Scan for the cell matching the given text and deliver its [X, Y] coordinate at center. 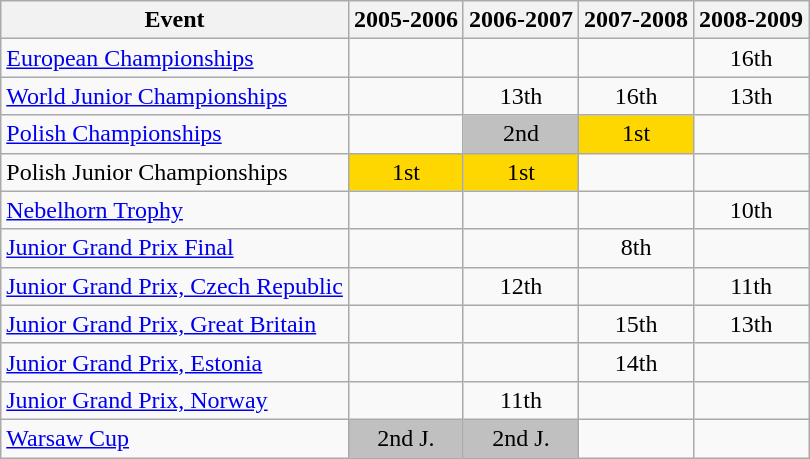
14th [636, 362]
2008-2009 [752, 20]
Junior Grand Prix Final [175, 248]
Nebelhorn Trophy [175, 210]
Junior Grand Prix, Czech Republic [175, 286]
Polish Championships [175, 134]
15th [636, 324]
12th [520, 286]
Warsaw Cup [175, 438]
Junior Grand Prix, Norway [175, 400]
8th [636, 248]
Junior Grand Prix, Estonia [175, 362]
Junior Grand Prix, Great Britain [175, 324]
2006-2007 [520, 20]
Event [175, 20]
European Championships [175, 58]
World Junior Championships [175, 96]
10th [752, 210]
2005-2006 [406, 20]
2nd [520, 134]
2007-2008 [636, 20]
Polish Junior Championships [175, 172]
